Detect which cell encompasses the target text, then output its [x, y] center coordinate. 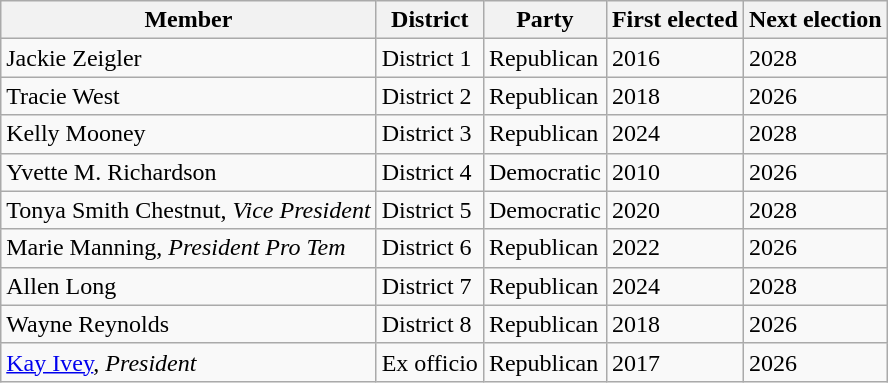
District 2 [430, 96]
2017 [674, 362]
First elected [674, 20]
2016 [674, 58]
District 4 [430, 172]
Party [544, 20]
District 6 [430, 248]
2020 [674, 210]
District 5 [430, 210]
Ex officio [430, 362]
Tracie West [188, 96]
Jackie Zeigler [188, 58]
Next election [815, 20]
2022 [674, 248]
District 8 [430, 324]
District 1 [430, 58]
2010 [674, 172]
District 3 [430, 134]
Tonya Smith Chestnut, Vice President [188, 210]
Yvette M. Richardson [188, 172]
District [430, 20]
Kay Ivey, President [188, 362]
Marie Manning, President Pro Tem [188, 248]
Allen Long [188, 286]
Kelly Mooney [188, 134]
District 7 [430, 286]
Wayne Reynolds [188, 324]
Member [188, 20]
